Find where the given text appears and provide that cell's center as (x, y) coordinate. 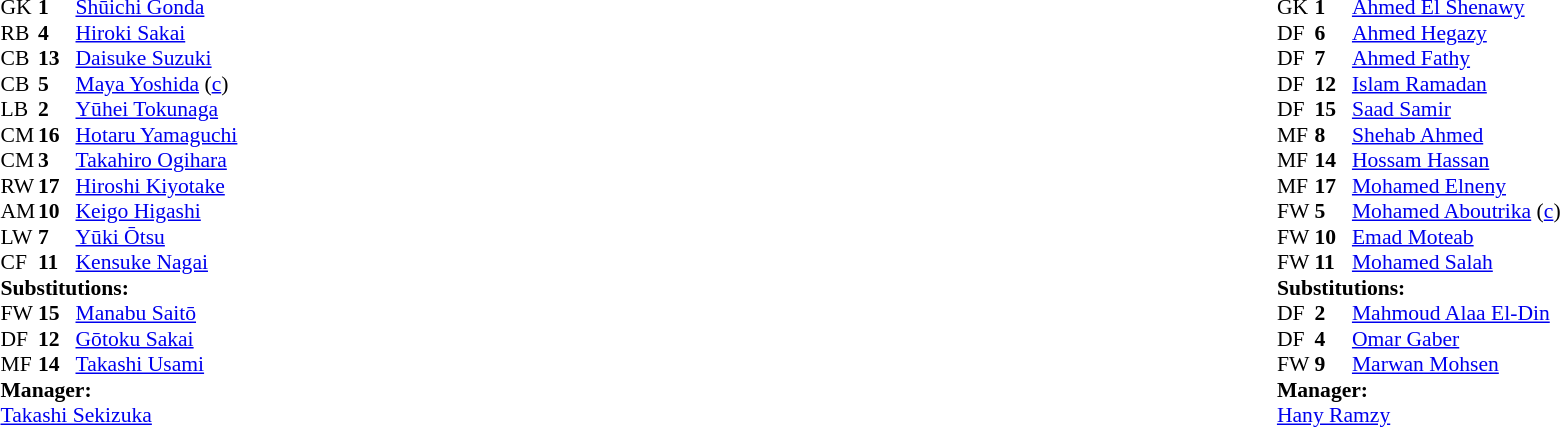
Substitutions: (118, 288)
LW (19, 237)
Manager: (118, 390)
Kensuke Nagai (157, 263)
Takashi Usami (157, 365)
Takahiro Ogihara (157, 161)
Hiroshi Kiyotake (157, 186)
Maya Yoshida (c) (157, 84)
RW (19, 186)
9 (1333, 365)
Daisuke Suzuki (157, 59)
LB (19, 109)
3 (57, 161)
Gōtoku Sakai (157, 339)
Yūhei Tokunaga (157, 109)
AM (19, 211)
Manabu Saitō (157, 313)
Hiroki Sakai (157, 33)
RB (19, 33)
Keigo Higashi (157, 211)
6 (1333, 33)
Hotaru Yamaguchi (157, 135)
13 (57, 59)
Yūki Ōtsu (157, 237)
16 (57, 135)
8 (1333, 135)
CF (19, 263)
